From the cell containing the given text, extract its center point as (X, Y) coordinate. 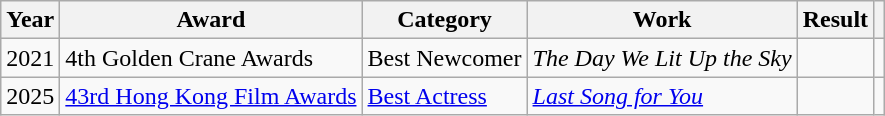
4th Golden Crane Awards (211, 58)
Category (444, 20)
Work (662, 20)
Best Newcomer (444, 58)
Best Actress (444, 96)
Award (211, 20)
Year (30, 20)
2021 (30, 58)
Result (835, 20)
Last Song for You (662, 96)
2025 (30, 96)
The Day We Lit Up the Sky (662, 58)
43rd Hong Kong Film Awards (211, 96)
